Return [x, y] of the center of cell containing provided text 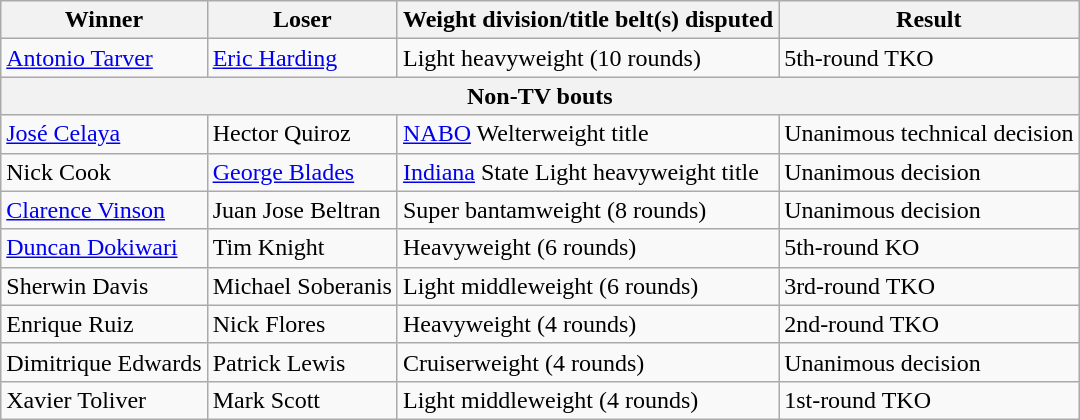
Light middleweight (4 rounds) [588, 400]
Clarence Vinson [104, 210]
Michael Soberanis [302, 286]
Nick Cook [104, 172]
5th-round KO [929, 248]
Unanimous technical decision [929, 134]
5th-round TKO [929, 58]
Loser [302, 20]
Enrique Ruiz [104, 324]
Mark Scott [302, 400]
Antonio Tarver [104, 58]
Non-TV bouts [540, 96]
Patrick Lewis [302, 362]
Heavyweight (6 rounds) [588, 248]
Result [929, 20]
Cruiserweight (4 rounds) [588, 362]
1st-round TKO [929, 400]
Light middleweight (6 rounds) [588, 286]
Light heavyweight (10 rounds) [588, 58]
2nd-round TKO [929, 324]
NABO Welterweight title [588, 134]
Hector Quiroz [302, 134]
3rd-round TKO [929, 286]
Xavier Toliver [104, 400]
Juan Jose Beltran [302, 210]
Sherwin Davis [104, 286]
José Celaya [104, 134]
Duncan Dokiwari [104, 248]
Heavyweight (4 rounds) [588, 324]
Indiana State Light heavyweight title [588, 172]
Winner [104, 20]
Weight division/title belt(s) disputed [588, 20]
Super bantamweight (8 rounds) [588, 210]
Tim Knight [302, 248]
Dimitrique Edwards [104, 362]
George Blades [302, 172]
Eric Harding [302, 58]
Nick Flores [302, 324]
